Find where the given text appears and provide that cell's center as (X, Y) coordinate. 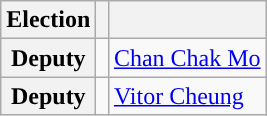
Election (48, 20)
Vitor Cheung (187, 96)
Chan Chak Mo (187, 58)
